Output the [X, Y] coordinate of the center of the cell containing the given text.  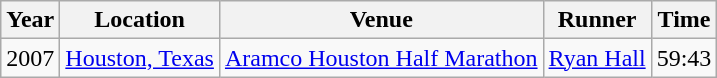
59:43 [684, 58]
2007 [30, 58]
Time [684, 20]
Aramco Houston Half Marathon [381, 58]
Runner [597, 20]
Ryan Hall [597, 58]
Location [140, 20]
Year [30, 20]
Venue [381, 20]
Houston, Texas [140, 58]
